From the cell containing the given text, extract its center point as [x, y] coordinate. 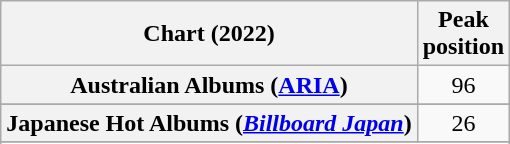
96 [463, 85]
Australian Albums (ARIA) [209, 85]
26 [463, 123]
Japanese Hot Albums (Billboard Japan) [209, 123]
Peakposition [463, 34]
Chart (2022) [209, 34]
